Extract the (x, y) coordinate from the center of the cell holding the provided text.  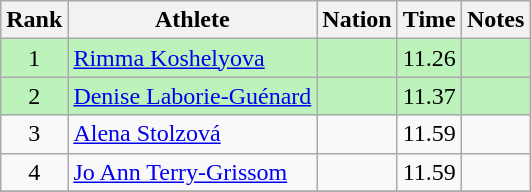
Nation (357, 20)
Rank (34, 20)
Athlete (192, 20)
3 (34, 134)
Jo Ann Terry-Grissom (192, 172)
Alena Stolzová (192, 134)
4 (34, 172)
1 (34, 58)
11.26 (429, 58)
Time (429, 20)
Notes (495, 20)
11.37 (429, 96)
Rimma Koshelyova (192, 58)
Denise Laborie-Guénard (192, 96)
2 (34, 96)
